Scan for the cell matching the given text and deliver its (x, y) coordinate at center. 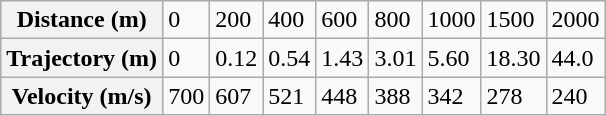
Trajectory (m) (82, 58)
342 (452, 96)
600 (342, 20)
5.60 (452, 58)
Velocity (m/s) (82, 96)
388 (396, 96)
0.12 (236, 58)
2000 (576, 20)
240 (576, 96)
278 (514, 96)
607 (236, 96)
400 (290, 20)
521 (290, 96)
448 (342, 96)
700 (186, 96)
Distance (m) (82, 20)
800 (396, 20)
200 (236, 20)
1.43 (342, 58)
44.0 (576, 58)
0.54 (290, 58)
18.30 (514, 58)
1500 (514, 20)
1000 (452, 20)
3.01 (396, 58)
